Search for the cell housing the specified text and yield its [x, y] center coordinate. 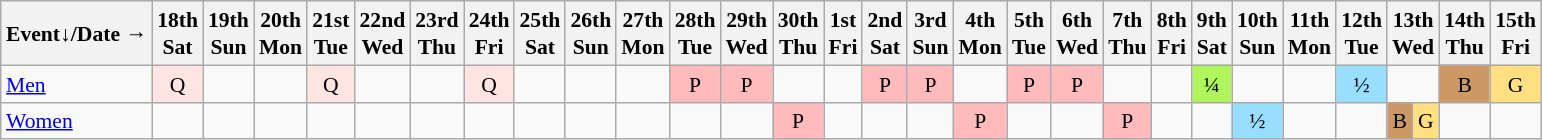
18thSat [178, 33]
11thMon [1310, 33]
24thFri [490, 33]
19thSun [228, 33]
5thTue [1029, 33]
Women [76, 120]
8thFri [1172, 33]
Men [76, 84]
29thWed [747, 33]
1stFri [844, 33]
¼ [1212, 84]
23rdThu [436, 33]
15thFri [1516, 33]
3rdSun [930, 33]
14thThu [1464, 33]
27thMon [642, 33]
12thTue [1362, 33]
26thSun [590, 33]
9thSat [1212, 33]
7thThu [1128, 33]
22ndWed [383, 33]
20thMon [280, 33]
Event↓/Date → [76, 33]
30thThu [798, 33]
4thMon [980, 33]
10thSun [1258, 33]
21stTue [330, 33]
13thWed [1413, 33]
2ndSat [884, 33]
6thWed [1077, 33]
28thTue [696, 33]
25thSat [540, 33]
